Output the (X, Y) coordinate of the center of the cell containing the given text.  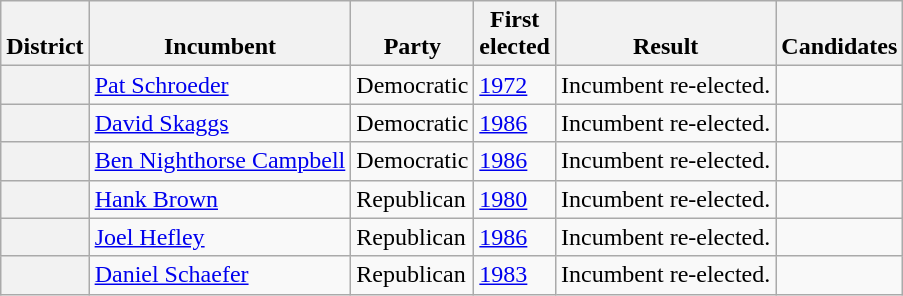
Party (412, 34)
Result (665, 34)
Daniel Schaefer (220, 275)
Joel Hefley (220, 237)
Ben Nighthorse Campbell (220, 161)
Hank Brown (220, 199)
Firstelected (515, 34)
David Skaggs (220, 123)
1972 (515, 85)
Incumbent (220, 34)
1983 (515, 275)
Candidates (840, 34)
District (45, 34)
1980 (515, 199)
Pat Schroeder (220, 85)
